Scan for the cell matching the given text and deliver its [x, y] coordinate at center. 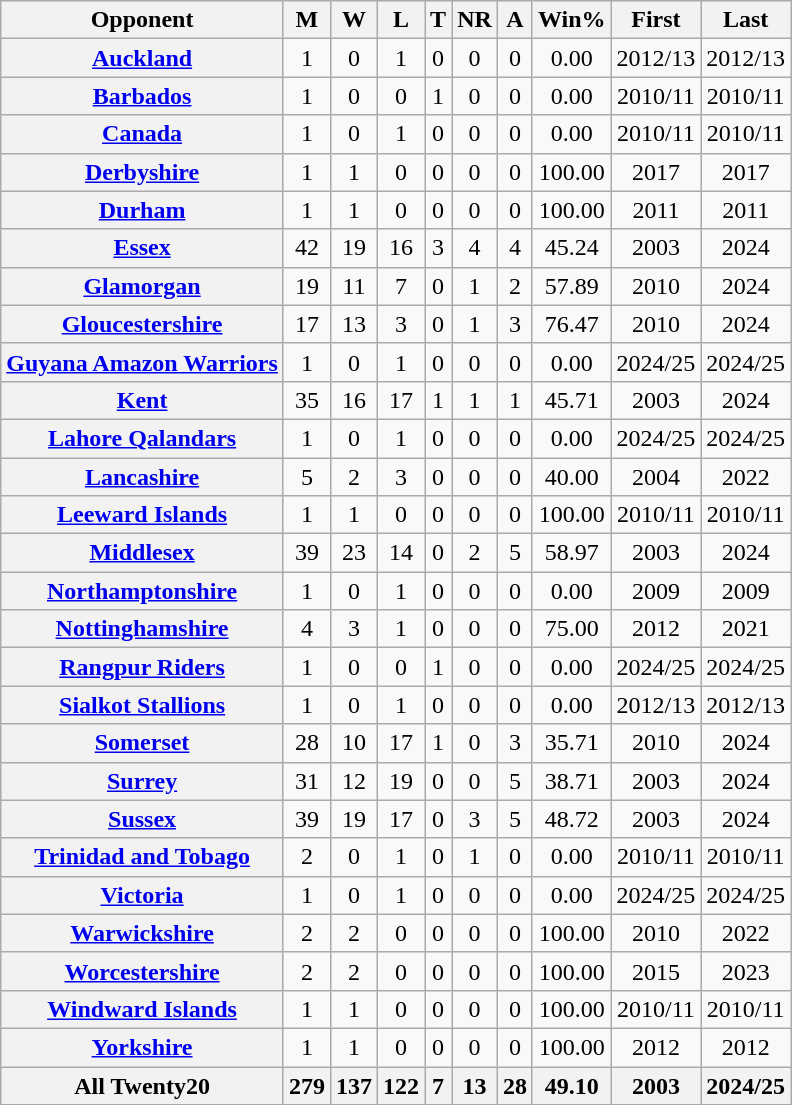
38.71 [572, 781]
75.00 [572, 629]
76.47 [572, 324]
M [306, 20]
31 [306, 781]
279 [306, 1085]
Lancashire [142, 477]
Trinidad and Tobago [142, 857]
W [354, 20]
All Twenty20 [142, 1085]
Somerset [142, 743]
45.71 [572, 400]
12 [354, 781]
NR [475, 20]
Durham [142, 210]
58.97 [572, 553]
45.24 [572, 248]
Surrey [142, 781]
23 [354, 553]
40.00 [572, 477]
10 [354, 743]
14 [402, 553]
2021 [746, 629]
Gloucestershire [142, 324]
Barbados [142, 96]
Auckland [142, 58]
L [402, 20]
35 [306, 400]
Victoria [142, 895]
Middlesex [142, 553]
Rangpur Riders [142, 667]
Worcestershire [142, 971]
Yorkshire [142, 1047]
2015 [656, 971]
42 [306, 248]
137 [354, 1085]
Sialkot Stallions [142, 705]
A [514, 20]
122 [402, 1085]
49.10 [572, 1085]
Sussex [142, 819]
Derbyshire [142, 172]
11 [354, 286]
T [438, 20]
Northamptonshire [142, 591]
Guyana Amazon Warriors [142, 362]
Nottinghamshire [142, 629]
35.71 [572, 743]
48.72 [572, 819]
Kent [142, 400]
First [656, 20]
Last [746, 20]
Canada [142, 134]
2004 [656, 477]
2023 [746, 971]
Essex [142, 248]
57.89 [572, 286]
Windward Islands [142, 1009]
Lahore Qalandars [142, 438]
Leeward Islands [142, 515]
Warwickshire [142, 933]
Win% [572, 20]
Glamorgan [142, 286]
Opponent [142, 20]
